For the text-containing cell, return its midpoint in [x, y] coordinate format. 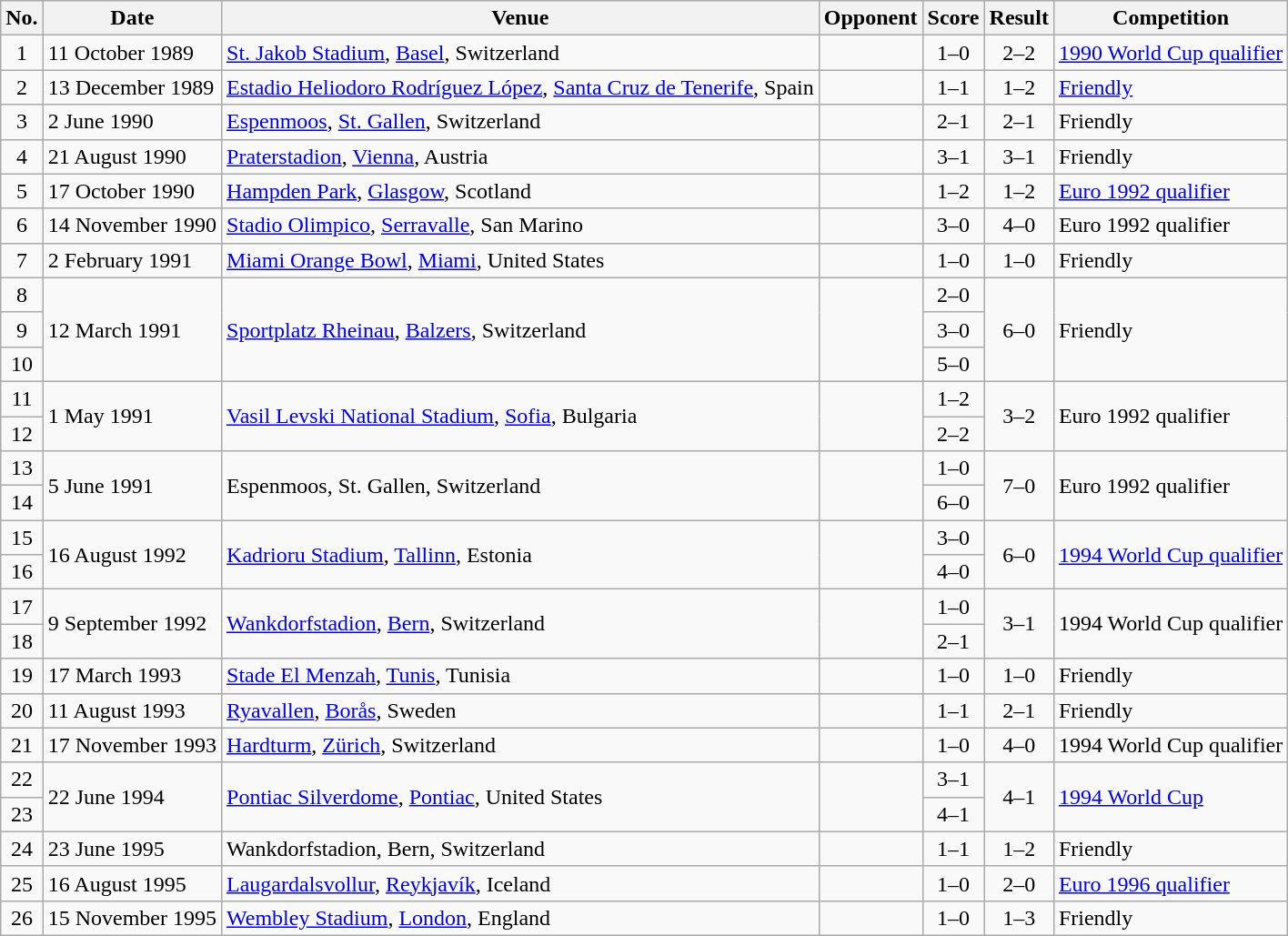
Hampden Park, Glasgow, Scotland [520, 191]
21 [22, 745]
12 [22, 434]
15 November 1995 [132, 918]
5 [22, 191]
3 [22, 122]
1994 World Cup [1170, 797]
21 August 1990 [132, 156]
Venue [520, 18]
25 [22, 883]
6 [22, 226]
Kadrioru Stadium, Tallinn, Estonia [520, 555]
13 December 1989 [132, 87]
14 November 1990 [132, 226]
St. Jakob Stadium, Basel, Switzerland [520, 53]
11 August 1993 [132, 710]
17 November 1993 [132, 745]
7 [22, 260]
4 [22, 156]
Result [1019, 18]
19 [22, 676]
20 [22, 710]
Vasil Levski National Stadium, Sofia, Bulgaria [520, 416]
5–0 [953, 364]
3–2 [1019, 416]
11 October 1989 [132, 53]
Wembley Stadium, London, England [520, 918]
Ryavallen, Borås, Sweden [520, 710]
17 [22, 607]
Praterstadion, Vienna, Austria [520, 156]
1–3 [1019, 918]
22 [22, 780]
22 June 1994 [132, 797]
17 March 1993 [132, 676]
11 [22, 398]
Estadio Heliodoro Rodríguez López, Santa Cruz de Tenerife, Spain [520, 87]
2 February 1991 [132, 260]
No. [22, 18]
Euro 1996 qualifier [1170, 883]
1990 World Cup qualifier [1170, 53]
12 March 1991 [132, 329]
14 [22, 503]
23 [22, 814]
1 [22, 53]
1 May 1991 [132, 416]
10 [22, 364]
23 June 1995 [132, 849]
Sportplatz Rheinau, Balzers, Switzerland [520, 329]
Pontiac Silverdome, Pontiac, United States [520, 797]
16 August 1992 [132, 555]
16 [22, 572]
2 June 1990 [132, 122]
5 June 1991 [132, 486]
9 [22, 329]
15 [22, 538]
26 [22, 918]
7–0 [1019, 486]
Score [953, 18]
8 [22, 295]
Hardturm, Zürich, Switzerland [520, 745]
Stade El Menzah, Tunis, Tunisia [520, 676]
13 [22, 468]
17 October 1990 [132, 191]
Competition [1170, 18]
18 [22, 641]
24 [22, 849]
9 September 1992 [132, 624]
Opponent [870, 18]
Laugardalsvollur, Reykjavík, Iceland [520, 883]
Date [132, 18]
2 [22, 87]
Stadio Olimpico, Serravalle, San Marino [520, 226]
16 August 1995 [132, 883]
Miami Orange Bowl, Miami, United States [520, 260]
